Return (X, Y) of the center of cell containing provided text 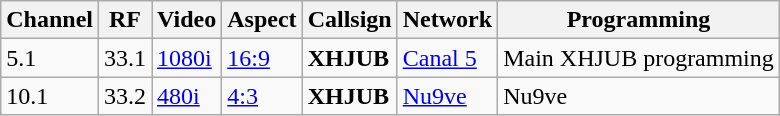
Video (187, 20)
4:3 (262, 96)
Canal 5 (447, 58)
Aspect (262, 20)
Channel (50, 20)
Callsign (350, 20)
10.1 (50, 96)
RF (126, 20)
480i (187, 96)
5.1 (50, 58)
33.1 (126, 58)
16:9 (262, 58)
Programming (639, 20)
Main XHJUB programming (639, 58)
33.2 (126, 96)
1080i (187, 58)
Network (447, 20)
